Pinpoint the cell where the given text exists, returning its (x, y) midpoint coordinate. 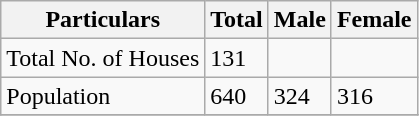
Population (103, 96)
Female (374, 20)
131 (237, 58)
324 (300, 96)
Particulars (103, 20)
316 (374, 96)
640 (237, 96)
Male (300, 20)
Total (237, 20)
Total No. of Houses (103, 58)
